Detect which cell encompasses the target text, then output its (x, y) center coordinate. 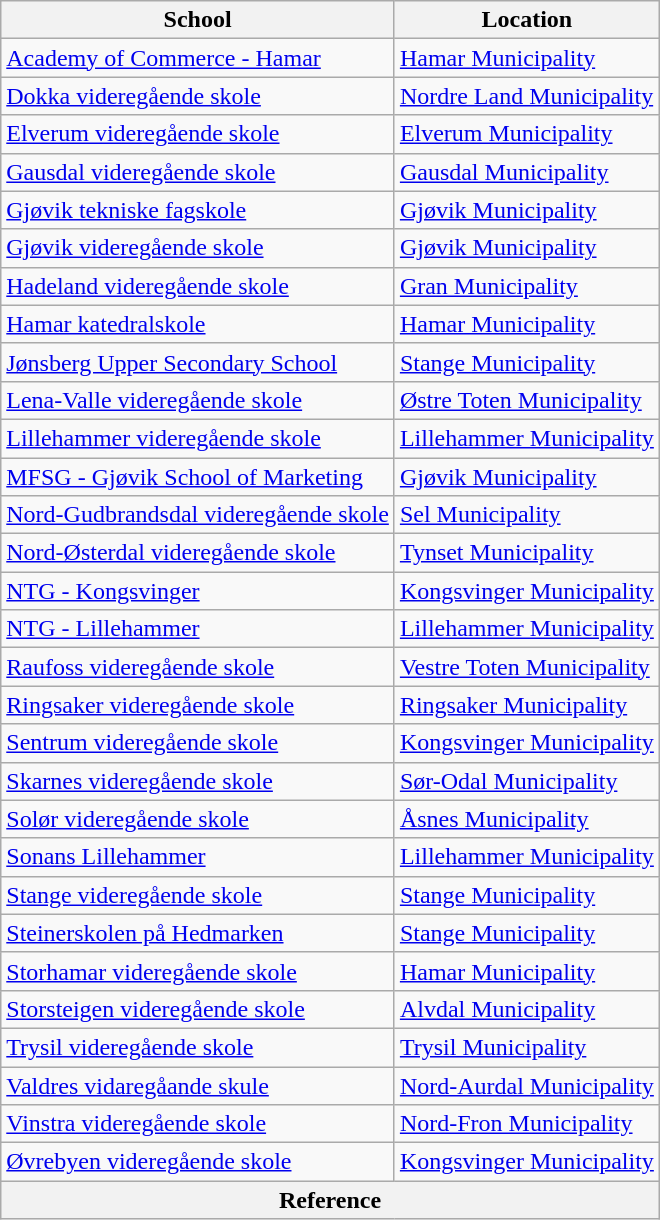
Gausdal videregående skole (198, 172)
Lena-Valle videregående skole (198, 400)
Trysil videregående skole (198, 1047)
Gjøvik videregående skole (198, 248)
Gausdal Municipality (526, 172)
Location (526, 20)
Solør videregående skole (198, 819)
Gran Municipality (526, 286)
Alvdal Municipality (526, 1009)
Raufoss videregående skole (198, 667)
Storhamar videregående skole (198, 971)
Vestre Toten Municipality (526, 667)
Nord-Fron Municipality (526, 1124)
MFSG - Gjøvik School of Marketing (198, 477)
Gjøvik tekniske fagskole (198, 210)
NTG - Kongsvinger (198, 591)
Valdres vidaregåande skule (198, 1085)
Stange videregående skole (198, 895)
Nordre Land Municipality (526, 96)
Sentrum videregående skole (198, 743)
Storsteigen videregående skole (198, 1009)
School (198, 20)
Ringsaker Municipality (526, 705)
Dokka videregående skole (198, 96)
Østre Toten Municipality (526, 400)
Steinerskolen på Hedmarken (198, 933)
Hadeland videregående skole (198, 286)
Elverum Municipality (526, 134)
Reference (330, 1200)
Tynset Municipality (526, 553)
Sonans Lillehammer (198, 857)
Lillehammer videregående skole (198, 438)
Sør-Odal Municipality (526, 781)
Nord-Østerdal videregående skole (198, 553)
Skarnes videregående skole (198, 781)
NTG - Lillehammer (198, 629)
Jønsberg Upper Secondary School (198, 362)
Sel Municipality (526, 515)
Nord-Gudbrandsdal videregående skole (198, 515)
Åsnes Municipality (526, 819)
Elverum videregående skole (198, 134)
Nord-Aurdal Municipality (526, 1085)
Hamar katedralskole (198, 324)
Øvrebyen videregående skole (198, 1162)
Vinstra videregående skole (198, 1124)
Ringsaker videregående skole (198, 705)
Trysil Municipality (526, 1047)
Academy of Commerce - Hamar (198, 58)
